For the text-containing cell, return its midpoint in [x, y] coordinate format. 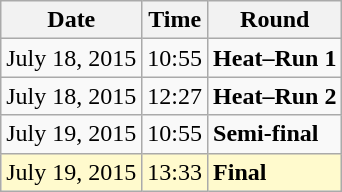
Semi-final [275, 134]
Final [275, 172]
Heat–Run 1 [275, 58]
Heat–Run 2 [275, 96]
12:27 [175, 96]
Time [175, 20]
13:33 [175, 172]
Date [72, 20]
Round [275, 20]
